Output the [x, y] coordinate of the center of the cell containing the given text.  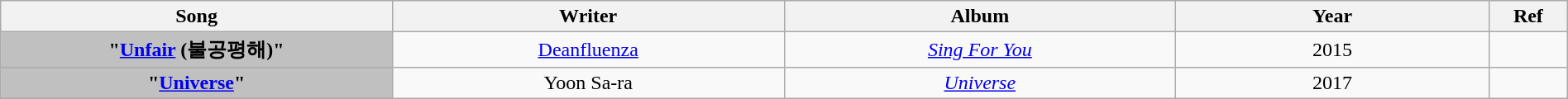
"Universe" [197, 82]
Song [197, 16]
"Unfair (불공평해)" [197, 49]
Ref [1528, 16]
Deanfluenza [588, 49]
2017 [1333, 82]
2015 [1333, 49]
Yoon Sa-ra [588, 82]
Universe [980, 82]
Writer [588, 16]
Sing For You [980, 49]
Year [1333, 16]
Album [980, 16]
